Identify which cell holds the provided text, then report its (x, y) central coordinate. 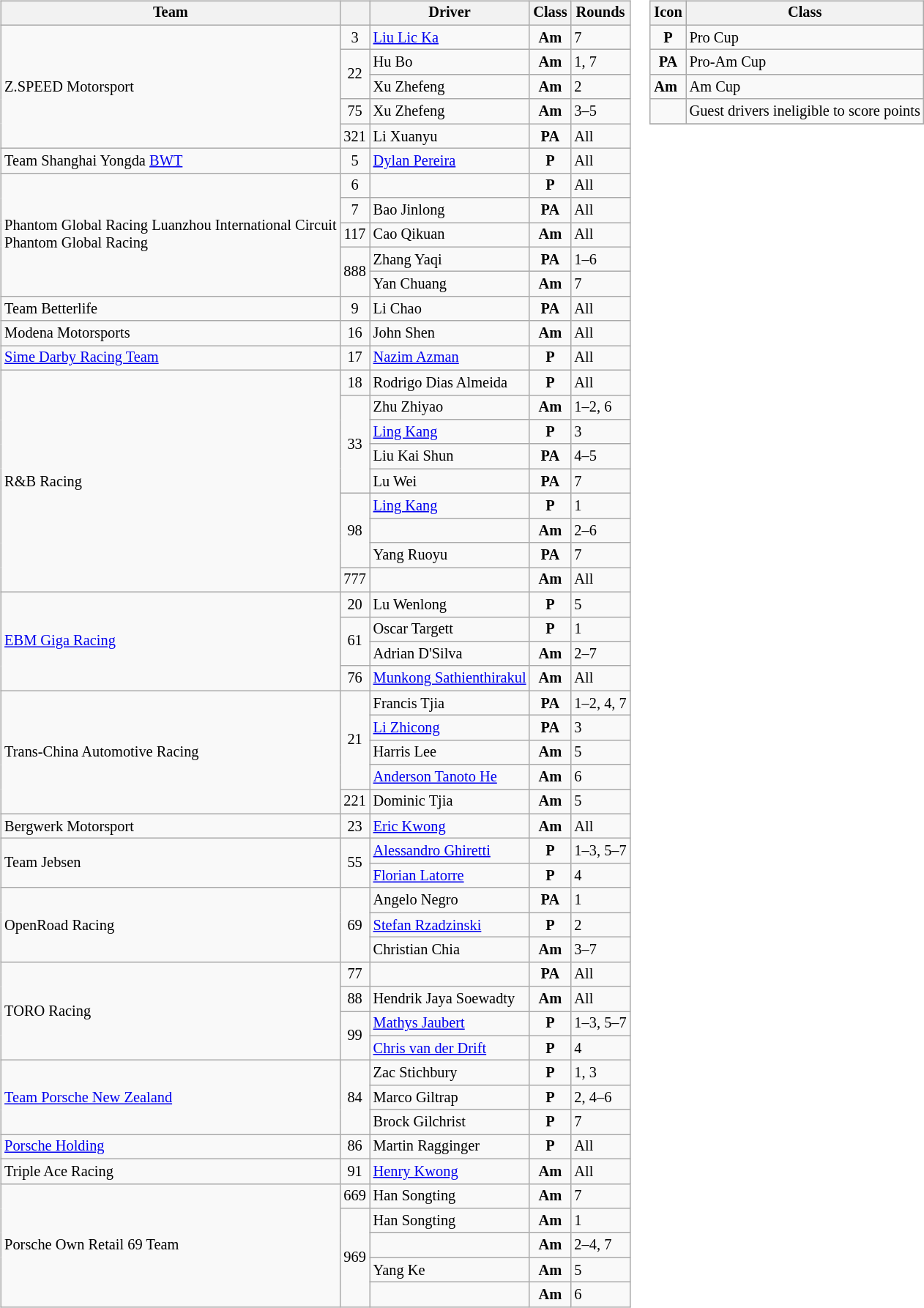
86 (354, 1147)
2–6 (600, 530)
1, 7 (600, 62)
969 (354, 1258)
Eric Kwong (450, 826)
Nazim Azman (450, 358)
16 (354, 333)
61 (354, 642)
Angelo Negro (450, 900)
Yang Ruoyu (450, 555)
Yang Ke (450, 1270)
Team Shanghai Yongda BWT (170, 161)
2–7 (600, 654)
3–7 (600, 950)
Porsche Own Retail 69 Team (170, 1245)
21 (354, 740)
Chris van der Drift (450, 1048)
888 (354, 271)
Dominic Tjia (450, 802)
3–5 (600, 111)
Lu Wei (450, 481)
Rounds (600, 13)
Florian Latorre (450, 876)
Cao Qikuan (450, 235)
33 (354, 444)
Team Jebsen (170, 863)
75 (354, 111)
Am Cup (805, 87)
Hu Bo (450, 62)
Trans-China Automotive Racing (170, 752)
Icon (668, 13)
91 (354, 1171)
Brock Gilchrist (450, 1122)
Li Chao (450, 309)
69 (354, 924)
Martin Ragginger (450, 1147)
Team Porsche New Zealand (170, 1097)
Christian Chia (450, 950)
777 (354, 580)
Alessandro Ghiretti (450, 851)
Lu Wenlong (450, 604)
Modena Motorsports (170, 333)
4–5 (600, 456)
Triple Ace Racing (170, 1171)
Yan Chuang (450, 284)
9 (354, 309)
Henry Kwong (450, 1171)
18 (354, 382)
Hendrik Jaya Soewadty (450, 999)
669 (354, 1196)
1–2, 6 (600, 407)
Porsche Holding (170, 1147)
Marco Giltrap (450, 1098)
1–6 (600, 259)
Liu Lic Ka (450, 37)
Li Xuanyu (450, 136)
Sime Darby Racing Team (170, 358)
John Shen (450, 333)
84 (354, 1097)
Rodrigo Dias Almeida (450, 382)
Francis Tjia (450, 703)
99 (354, 1036)
Zac Stichbury (450, 1073)
Zhu Zhiyao (450, 407)
Munkong Sathienthirakul (450, 678)
TORO Racing (170, 1011)
Liu Kai Shun (450, 456)
76 (354, 678)
Guest drivers ineligible to score points (805, 111)
2, 4–6 (600, 1098)
R&B Racing (170, 480)
55 (354, 863)
Team Betterlife (170, 309)
Pro Cup (805, 37)
1–2, 4, 7 (600, 703)
221 (354, 802)
22 (354, 75)
Bergwerk Motorsport (170, 826)
Adrian D'Silva (450, 654)
Phantom Global Racing Luanzhou International Circuit Phantom Global Racing (170, 234)
321 (354, 136)
20 (354, 604)
77 (354, 974)
Pro-Am Cup (805, 62)
Mathys Jaubert (450, 1024)
117 (354, 235)
EBM Giga Racing (170, 642)
Stefan Rzadzinski (450, 925)
Team (170, 13)
Driver (450, 13)
Li Zhicong (450, 728)
Oscar Targett (450, 629)
1, 3 (600, 1073)
17 (354, 358)
Z.SPEED Motorsport (170, 86)
Zhang Yaqi (450, 259)
88 (354, 999)
Harris Lee (450, 752)
Bao Jinlong (450, 210)
Dylan Pereira (450, 161)
OpenRoad Racing (170, 924)
23 (354, 826)
Anderson Tanoto He (450, 777)
2–4, 7 (600, 1245)
98 (354, 530)
